Scan for the cell matching the given text and deliver its (X, Y) coordinate at center. 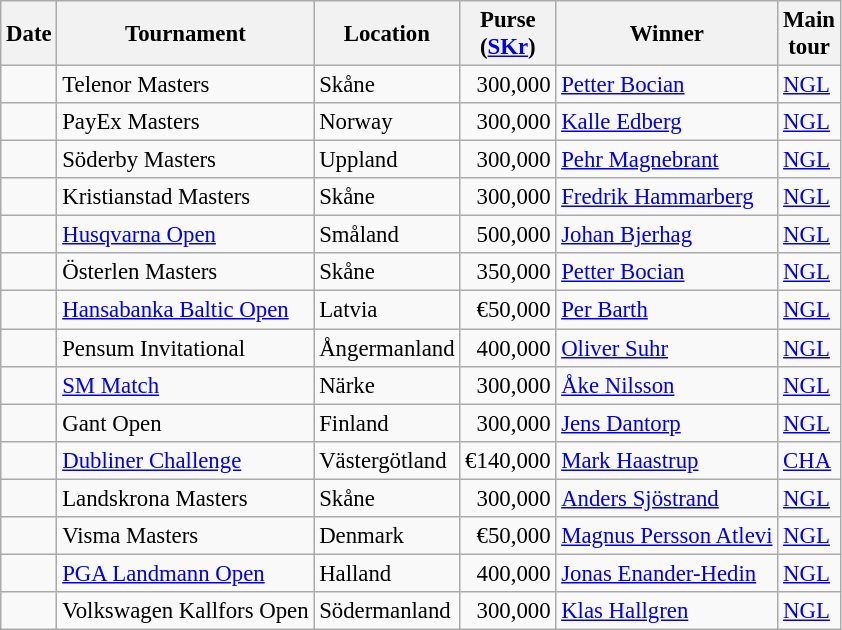
Location (387, 34)
Jonas Enander-Hedin (667, 573)
PGA Landmann Open (186, 573)
Per Barth (667, 310)
Pensum Invitational (186, 348)
Småland (387, 235)
Kalle Edberg (667, 122)
Johan Bjerhag (667, 235)
Uppland (387, 160)
Tournament (186, 34)
Södermanland (387, 611)
Magnus Persson Atlevi (667, 536)
500,000 (508, 235)
Landskrona Masters (186, 498)
Visma Masters (186, 536)
350,000 (508, 273)
Latvia (387, 310)
Fredrik Hammarberg (667, 197)
Jens Dantorp (667, 423)
Maintour (810, 34)
Denmark (387, 536)
Telenor Masters (186, 85)
PayEx Masters (186, 122)
Husqvarna Open (186, 235)
Dubliner Challenge (186, 460)
SM Match (186, 385)
Närke (387, 385)
Winner (667, 34)
Oliver Suhr (667, 348)
Österlen Masters (186, 273)
Mark Haastrup (667, 460)
Halland (387, 573)
Hansabanka Baltic Open (186, 310)
Åke Nilsson (667, 385)
Anders Sjöstrand (667, 498)
Purse(SKr) (508, 34)
Söderby Masters (186, 160)
Gant Open (186, 423)
Date (29, 34)
Pehr Magnebrant (667, 160)
Kristianstad Masters (186, 197)
Volkswagen Kallfors Open (186, 611)
CHA (810, 460)
Västergötland (387, 460)
Klas Hallgren (667, 611)
Finland (387, 423)
Ångermanland (387, 348)
€140,000 (508, 460)
Norway (387, 122)
